Scan for the cell matching the given text and deliver its (X, Y) coordinate at center. 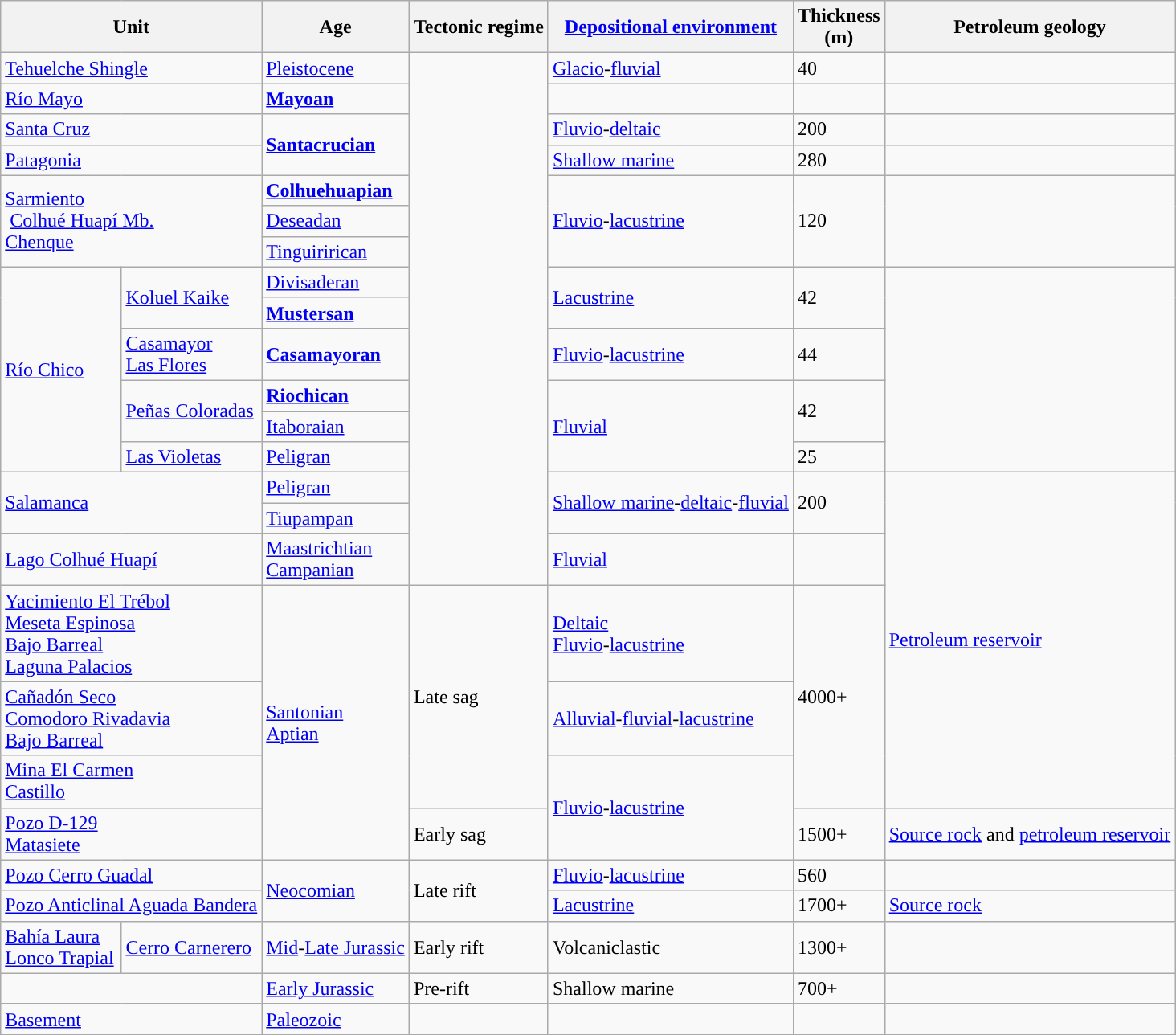
Volcaniclastic (670, 947)
Colhuehuapian (336, 190)
Itaboraian (336, 427)
700+ (839, 988)
120 (839, 221)
CasamayorLas Flores (191, 354)
Riochican (336, 395)
Río Mayo (132, 99)
Early rift (479, 947)
Tinguirirican (336, 252)
Tiupampan (336, 518)
Pozo Cerro Guadal (132, 875)
SantonianAptian (336, 723)
Thickness(m) (839, 27)
Depositional environment (670, 27)
Shallow marine-deltaic-fluvial (670, 503)
Alluvial-fluvial-lacustrine (670, 718)
Glacio-fluvial (670, 68)
Neocomian (336, 890)
560 (839, 875)
Paleozoic (336, 1019)
40 (839, 68)
4000+ (839, 697)
Santa Cruz (132, 129)
Salamanca (132, 503)
Pozo D-129Matasiete (132, 834)
Late rift (479, 890)
25 (839, 457)
Petroleum reservoir (1030, 640)
Las Violetas (191, 457)
Mid-Late Jurassic (336, 947)
MaastrichtianCampanian (336, 559)
Pre-rift (479, 988)
Sarmiento Colhué Huapí Mb.Chenque (132, 221)
1700+ (839, 906)
Cerro Carnerero (191, 947)
Mustersan (336, 313)
Mina El CarmenCastillo (132, 781)
1300+ (839, 947)
Koluel Kaike (191, 297)
Río Chico (61, 370)
Santacrucian (336, 145)
Petroleum geology (1030, 27)
Early Jurassic (336, 988)
Mayoan (336, 99)
Divisaderan (336, 282)
280 (839, 160)
Late sag (479, 697)
Peñas Coloradas (191, 411)
Early sag (479, 834)
Tectonic regime (479, 27)
Lago Colhué Huapí (132, 559)
Deseadan (336, 221)
DeltaicFluvio-lacustrine (670, 633)
Basement (132, 1019)
Pleistocene (336, 68)
Fluvio-deltaic (670, 129)
Tehuelche Shingle (132, 68)
1500+ (839, 834)
Yacimiento El TrébolMeseta EspinosaBajo BarrealLaguna Palacios (132, 633)
Source rock (1030, 906)
Age (336, 27)
Bahía LauraLonco Trapial (61, 947)
44 (839, 354)
Source rock and petroleum reservoir (1030, 834)
Patagonia (132, 160)
Casamayoran (336, 354)
Pozo Anticlinal Aguada Bandera (132, 906)
Cañadón SecoComodoro RivadaviaBajo Barreal (132, 718)
Unit (132, 27)
